Identify which cell holds the provided text, then report its [X, Y] central coordinate. 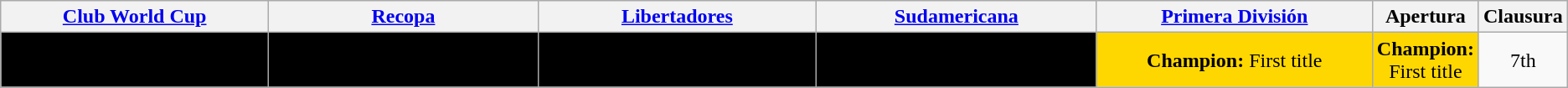
Clausura [1523, 17]
Recopa [404, 17]
Libertadores [677, 17]
Primera División [1235, 17]
Apertura [1426, 17]
Club World Cup [135, 17]
7th [1523, 60]
Sudamericana [957, 17]
